Output the (X, Y) coordinate of the center of the cell containing the given text.  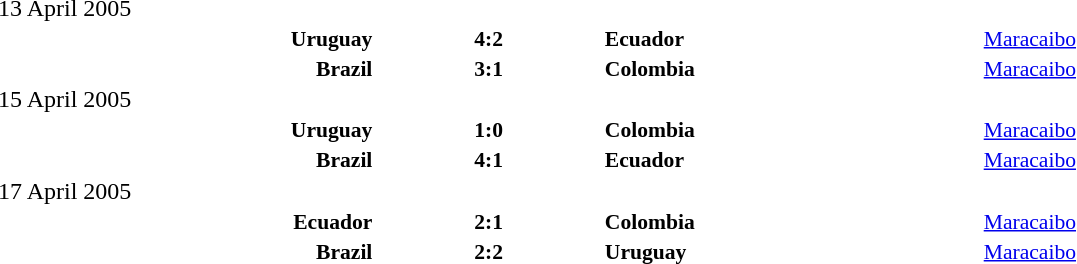
4:1 (488, 160)
2:1 (488, 222)
3:1 (488, 68)
4:2 (488, 38)
1:0 (488, 130)
